Output the [X, Y] coordinate of the center of the cell containing the given text.  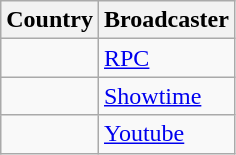
Country [50, 20]
Broadcaster [166, 20]
RPC [166, 58]
Youtube [166, 134]
Showtime [166, 96]
